Detect which cell encompasses the target text, then output its (x, y) center coordinate. 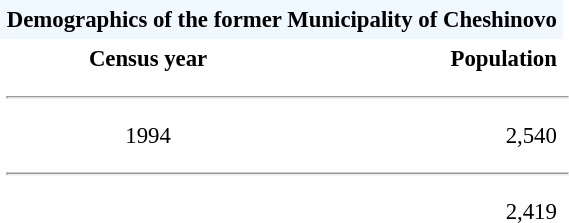
Demographics of the former Municipality of Cheshinovo (282, 20)
Census year (148, 58)
Population (429, 58)
2,540 (429, 136)
1994 (148, 136)
